For the text-containing cell, return its midpoint in [x, y] coordinate format. 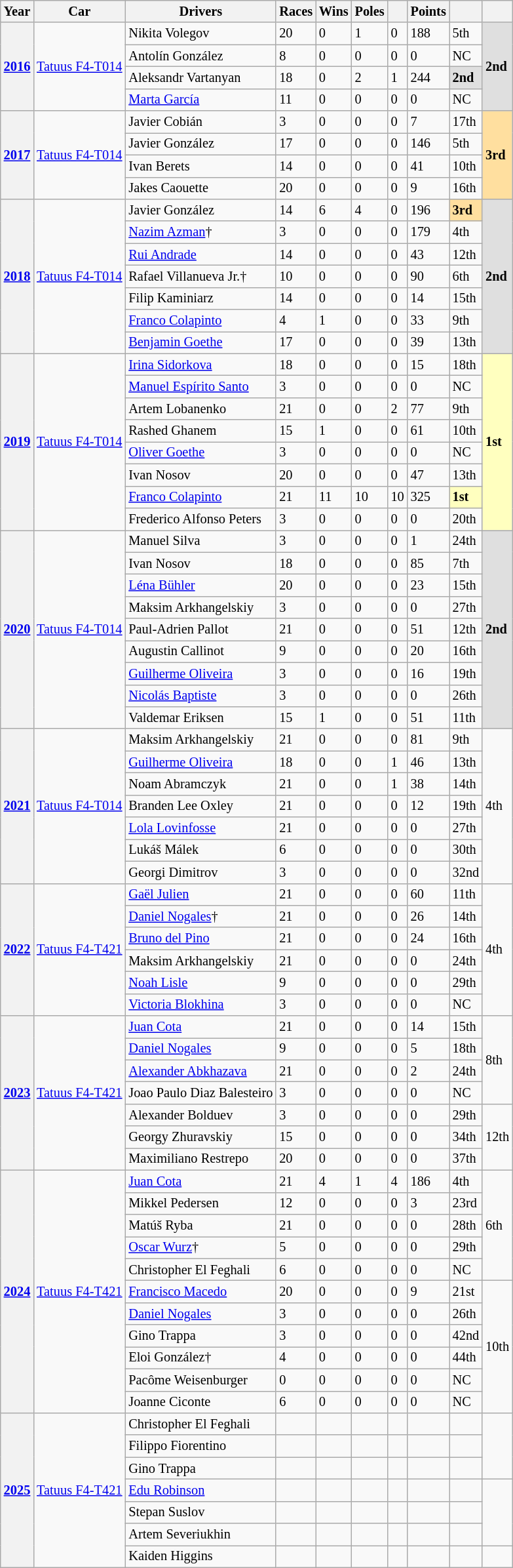
Noah Lisle [200, 982]
Branden Lee Oxley [200, 806]
37th [466, 1159]
Antolín González [200, 56]
Stepan Suslov [200, 1512]
146 [428, 144]
17th [466, 122]
188 [428, 33]
Drivers [200, 11]
Eloi González† [200, 1357]
Nikita Volegov [200, 33]
Poles [370, 11]
43 [428, 254]
Valdemar Eriksen [200, 717]
244 [428, 77]
Gaël Julien [200, 895]
Aleksandr Vartanyan [200, 77]
Augustin Callinot [200, 651]
32nd [466, 872]
Oscar Wurz† [200, 1247]
33 [428, 321]
Léna Bühler [200, 585]
41 [428, 166]
2025 [17, 1490]
42nd [466, 1336]
Joao Paulo Diaz Balesteiro [200, 1093]
Filip Kaminiarz [200, 298]
Alexander Abkhazava [200, 1071]
7 [428, 122]
90 [428, 276]
39 [428, 342]
Bruno del Pino [200, 938]
7th [466, 563]
Alexander Bolduev [200, 1115]
23rd [466, 1203]
Filippo Fiorentino [200, 1446]
Rui Andrade [200, 254]
30th [466, 850]
Victoria Blokhina [200, 1005]
Jakes Caouette [200, 188]
47 [428, 475]
26 [428, 916]
Frederico Alfonso Peters [200, 519]
Matúš Ryba [200, 1225]
2021 [17, 806]
Francisco Macedo [200, 1291]
8th [497, 1060]
28th [466, 1225]
46 [428, 762]
Georgi Dimitrov [200, 872]
Car [79, 11]
Points [428, 11]
196 [428, 210]
20th [466, 519]
Noam Abramczyk [200, 784]
38 [428, 784]
60 [428, 895]
2020 [17, 630]
Oliver Goethe [200, 452]
Rashed Ghanem [200, 431]
Marta García [200, 100]
Georgy Zhuravskiy [200, 1137]
Lola Lovinfosse [200, 828]
Wins [334, 11]
2023 [17, 1093]
21st [466, 1291]
Daniel Nogales† [200, 916]
179 [428, 232]
85 [428, 563]
2022 [17, 950]
2018 [17, 276]
Benjamin Goethe [200, 342]
Nazim Azman† [200, 232]
Artem Lobanenko [200, 409]
8 [296, 56]
Mikkel Pedersen [200, 1203]
23 [428, 585]
2016 [17, 67]
2019 [17, 442]
Rafael Villanueva Jr.† [200, 276]
Year [17, 11]
16 [428, 673]
Paul-Adrien Pallot [200, 630]
44th [466, 1357]
61 [428, 431]
77 [428, 409]
Manuel Espírito Santo [200, 386]
Artem Severiukhin [200, 1535]
Races [296, 11]
325 [428, 497]
Irina Sidorkova [200, 365]
2017 [17, 155]
Joanne Ciconte [200, 1402]
2024 [17, 1291]
Edu Robinson [200, 1490]
34th [466, 1137]
Kaiden Higgins [200, 1556]
24 [428, 938]
81 [428, 740]
Nicolás Baptiste [200, 696]
Javier Cobián [200, 122]
Ivan Berets [200, 166]
Lukáš Málek [200, 850]
186 [428, 1181]
Maximiliano Restrepo [200, 1159]
Pacôme Weisenburger [200, 1380]
Manuel Silva [200, 541]
